Pinpoint the cell where the given text exists, returning its (x, y) midpoint coordinate. 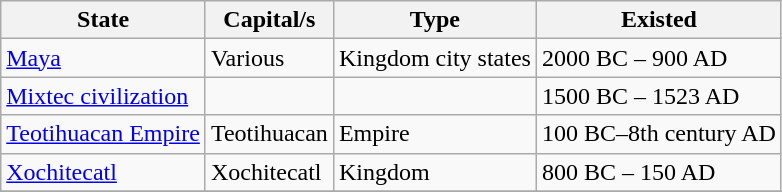
State (104, 20)
2000 BC – 900 AD (658, 58)
Existed (658, 20)
100 BC–8th century AD (658, 134)
800 BC – 150 AD (658, 172)
Teotihuacan Empire (104, 134)
Kingdom (434, 172)
Kingdom city states (434, 58)
Various (269, 58)
Capital/s (269, 20)
Maya (104, 58)
Mixtec civilization (104, 96)
Type (434, 20)
Empire (434, 134)
Teotihuacan (269, 134)
1500 BC – 1523 AD (658, 96)
